Extract the (x, y) coordinate from the center of the cell holding the provided text.  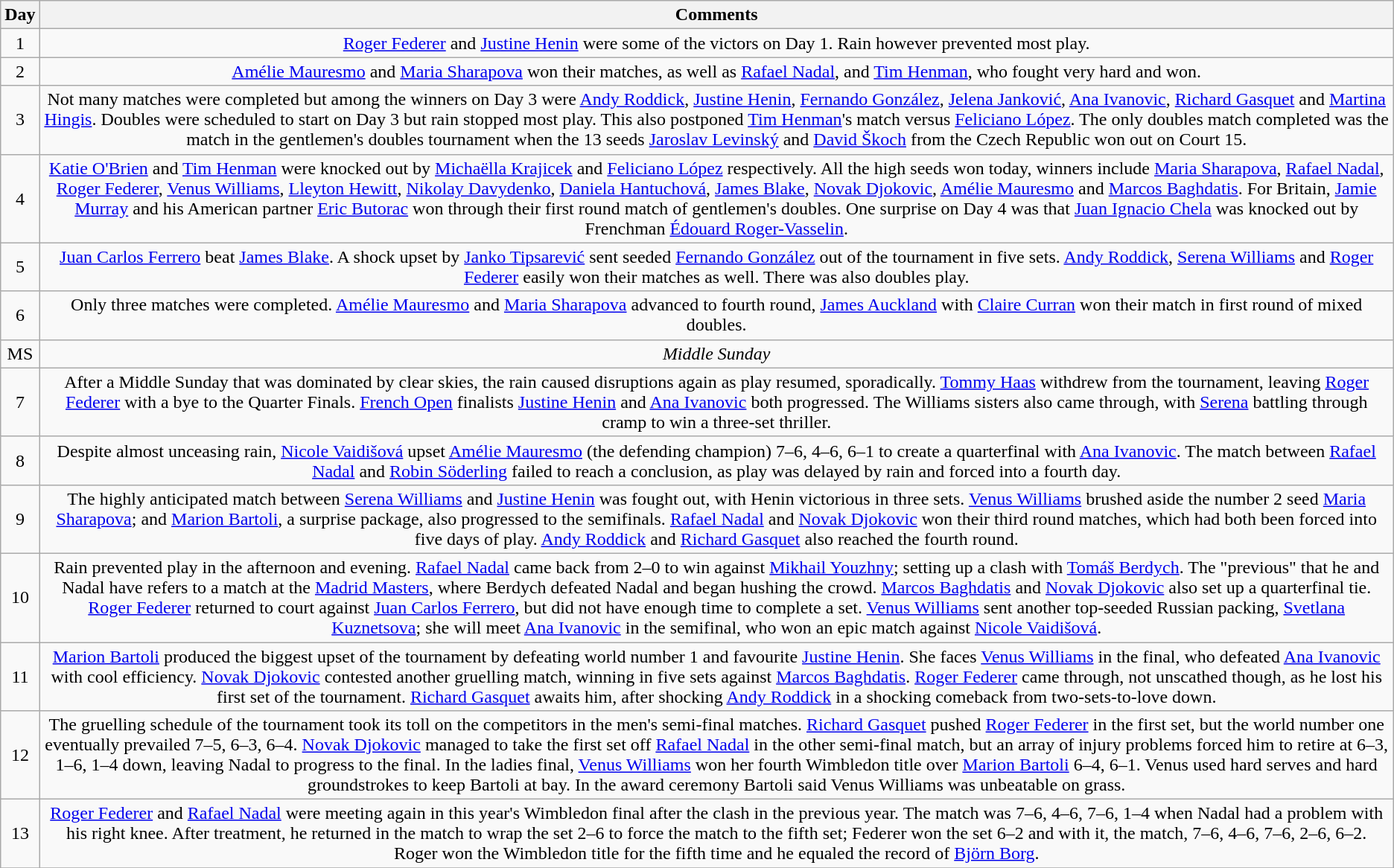
6 (20, 316)
9 (20, 519)
12 (20, 755)
3 (20, 120)
7 (20, 402)
13 (20, 834)
Roger Federer and Justine Henin were some of the victors on Day 1. Rain however prevented most play. (716, 43)
1 (20, 43)
2 (20, 71)
Comments (716, 15)
10 (20, 597)
MS (20, 354)
8 (20, 460)
Day (20, 15)
5 (20, 267)
4 (20, 198)
11 (20, 676)
Amélie Mauresmo and Maria Sharapova won their matches, as well as Rafael Nadal, and Tim Henman, who fought very hard and won. (716, 71)
Middle Sunday (716, 354)
